Provide the (x, y) coordinate of the cell's center where the given text is located.  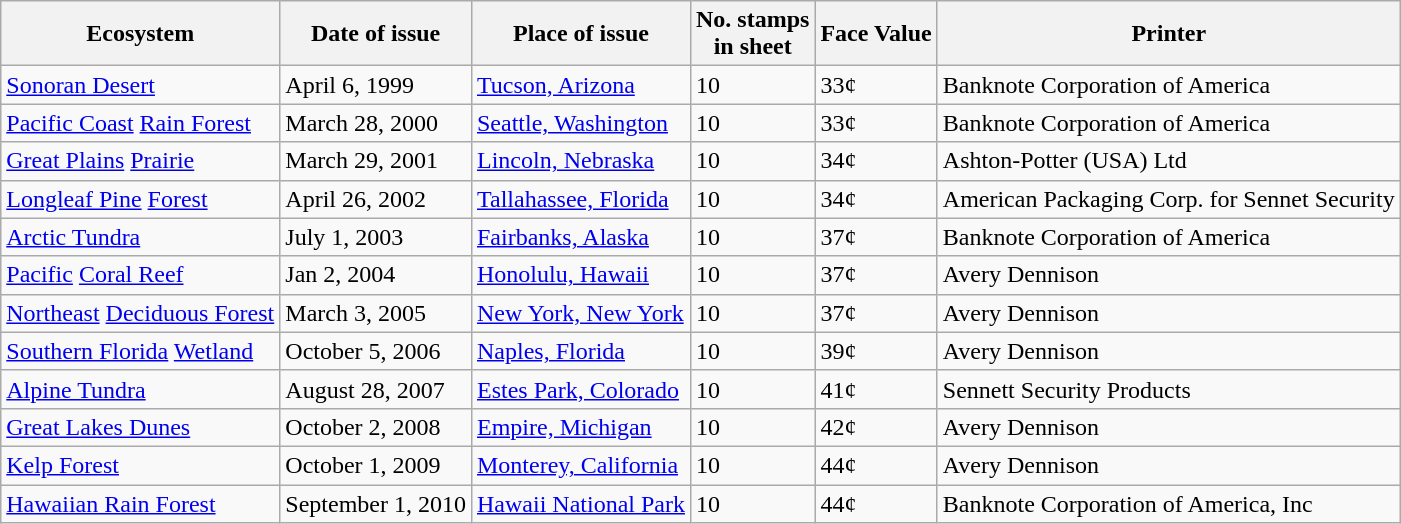
Ecosystem (140, 34)
July 1, 2003 (376, 237)
Arctic Tundra (140, 237)
Seattle, Washington (580, 123)
Great Lakes Dunes (140, 427)
Kelp Forest (140, 465)
Honolulu, Hawaii (580, 275)
Date of issue (376, 34)
Longleaf Pine Forest (140, 199)
Alpine Tundra (140, 389)
April 6, 1999 (376, 85)
Tallahassee, Florida (580, 199)
September 1, 2010 (376, 503)
No. stampsin sheet (752, 34)
Monterey, California (580, 465)
October 2, 2008 (376, 427)
April 26, 2002 (376, 199)
Great Plains Prairie (140, 161)
42¢ (876, 427)
Face Value (876, 34)
Printer (1168, 34)
March 28, 2000 (376, 123)
American Packaging Corp. for Sennet Security (1168, 199)
Lincoln, Nebraska (580, 161)
Sennett Security Products (1168, 389)
Hawaii National Park (580, 503)
August 28, 2007 (376, 389)
Estes Park, Colorado (580, 389)
Tucson, Arizona (580, 85)
Southern Florida Wetland (140, 351)
October 1, 2009 (376, 465)
Place of issue (580, 34)
Ashton-Potter (USA) Ltd (1168, 161)
Fairbanks, Alaska (580, 237)
October 5, 2006 (376, 351)
Jan 2, 2004 (376, 275)
Pacific Coral Reef (140, 275)
New York, New York (580, 313)
March 3, 2005 (376, 313)
Sonoran Desert (140, 85)
Pacific Coast Rain Forest (140, 123)
Naples, Florida (580, 351)
Banknote Corporation of America, Inc (1168, 503)
Hawaiian Rain Forest (140, 503)
Northeast Deciduous Forest (140, 313)
March 29, 2001 (376, 161)
41¢ (876, 389)
39¢ (876, 351)
Empire, Michigan (580, 427)
